Detect which cell encompasses the target text, then output its (x, y) center coordinate. 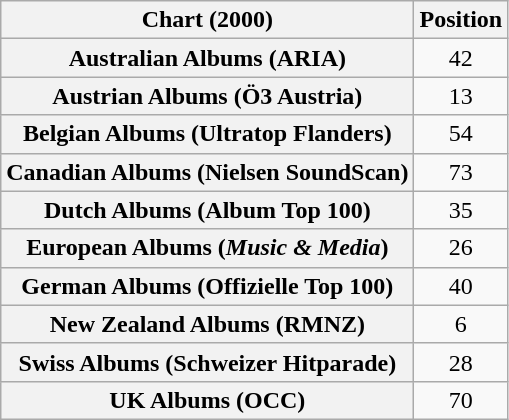
13 (461, 96)
6 (461, 324)
70 (461, 400)
Canadian Albums (Nielsen SoundScan) (208, 172)
40 (461, 286)
35 (461, 210)
German Albums (Offizielle Top 100) (208, 286)
New Zealand Albums (RMNZ) (208, 324)
UK Albums (OCC) (208, 400)
Chart (2000) (208, 20)
Position (461, 20)
26 (461, 248)
European Albums (Music & Media) (208, 248)
42 (461, 58)
73 (461, 172)
Belgian Albums (Ultratop Flanders) (208, 134)
28 (461, 362)
54 (461, 134)
Swiss Albums (Schweizer Hitparade) (208, 362)
Dutch Albums (Album Top 100) (208, 210)
Australian Albums (ARIA) (208, 58)
Austrian Albums (Ö3 Austria) (208, 96)
